Determine the (x, y) coordinate at the center of the cell enclosing the given text.  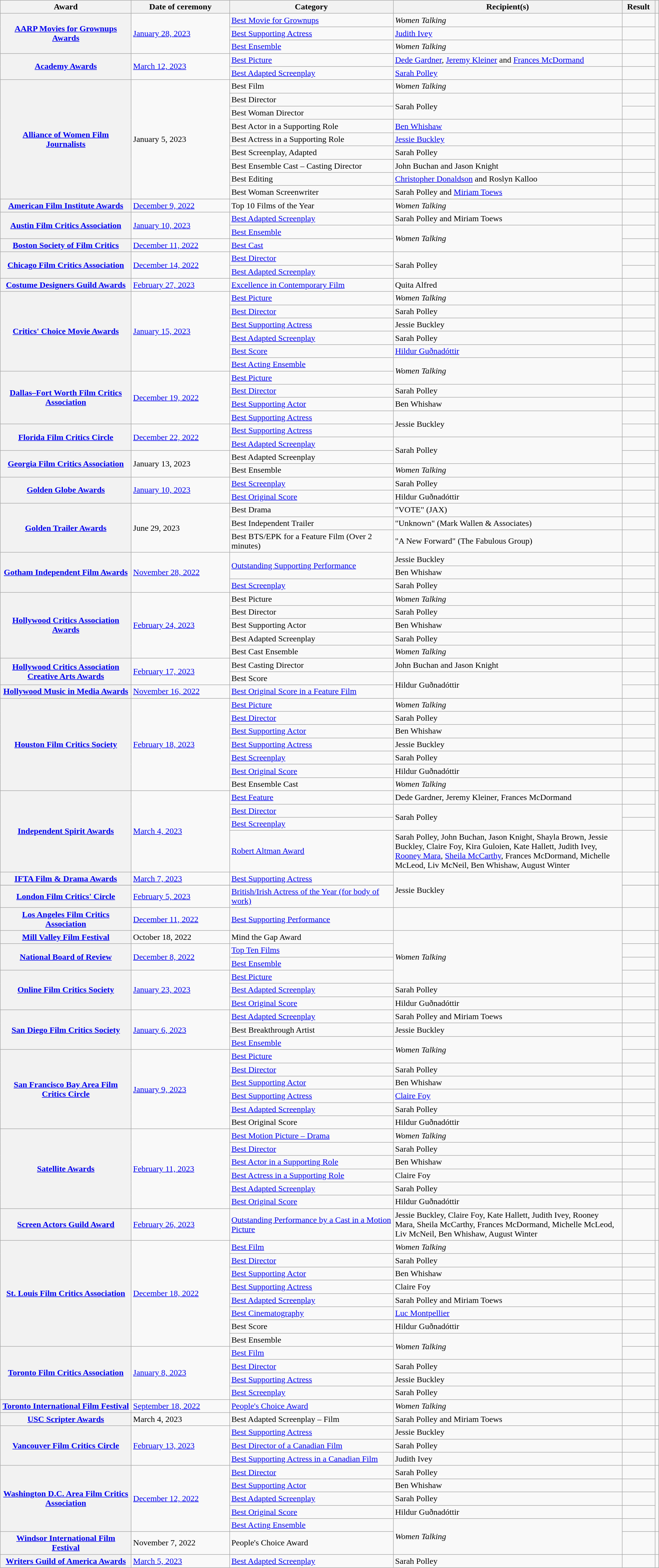
Dallas–Fort Worth Film Critics Association (66, 397)
Best Ensemble Cast (311, 784)
January 28, 2023 (181, 33)
Recipient(s) (507, 7)
December 12, 2022 (181, 1498)
San Francisco Bay Area Film Critics Circle (66, 1089)
Best Adapted Screenplay – Film (311, 1419)
Golden Globe Awards (66, 490)
September 18, 2022 (181, 1406)
Independent Spirit Awards (66, 831)
December 9, 2022 (181, 206)
January 5, 2023 (181, 139)
Costume Designers Guild Awards (66, 285)
March 7, 2023 (181, 879)
Austin Film Critics Association (66, 225)
December 22, 2022 (181, 437)
Award (66, 7)
Hollywood Critics Association Awards (66, 625)
Golden Trailer Awards (66, 528)
Excellence in Contemporary Film (311, 285)
Gotham Independent Film Awards (66, 572)
"VOTE" (JAX) (507, 510)
Los Angeles Film Critics Association (66, 919)
Quita Alfred (507, 285)
Category (311, 7)
IFTA Film & Drama Awards (66, 879)
Toronto International Film Festival (66, 1406)
"A New Forward" (The Fabulous Group) (507, 541)
Luc Montpellier (507, 1313)
March 12, 2023 (181, 66)
December 8, 2022 (181, 957)
January 8, 2023 (181, 1373)
London Film Critics' Circle (66, 897)
Florida Film Critics Circle (66, 437)
Best Ensemble Cast – Casting Director (311, 166)
Best Director of a Canadian Film (311, 1446)
Best Supporting Actress in a Canadian Film (311, 1459)
Mind the Gap Award (311, 937)
January 23, 2023 (181, 990)
Dede Gardner, Jeremy Kleiner, Frances McDormand (507, 797)
Best Motion Picture – Drama (311, 1136)
Date of ceremony (181, 7)
Boston Society of Film Critics (66, 245)
AARP Movies for Grownups Awards (66, 33)
January 15, 2023 (181, 331)
Best Drama (311, 510)
June 29, 2023 (181, 528)
Mill Valley Film Festival (66, 937)
Best Screenplay, Adapted (311, 152)
National Board of Review (66, 957)
February 5, 2023 (181, 897)
October 18, 2022 (181, 937)
Chicago Film Critics Association (66, 265)
Best Feature (311, 797)
Washington D.C. Area Film Critics Association (66, 1498)
Best Editing (311, 179)
February 13, 2023 (181, 1446)
San Diego Film Critics Society (66, 1030)
Screen Actors Guild Award (66, 1224)
Christopher Donaldson and Roslyn Kalloo (507, 179)
Best Woman Screenwriter (311, 192)
January 6, 2023 (181, 1030)
Outstanding Performance by a Cast in a Motion Picture (311, 1224)
Online Film Critics Society (66, 990)
Robert Altman Award (311, 851)
Best Movie for Grownups (311, 20)
Vancouver Film Critics Circle (66, 1446)
British/Irish Actress of the Year (for body of work) (311, 897)
Writers Guild of America Awards (66, 1561)
January 9, 2023 (181, 1089)
Result (639, 7)
February 26, 2023 (181, 1224)
Georgia Film Critics Association (66, 464)
February 11, 2023 (181, 1169)
February 18, 2023 (181, 744)
Best Cast Ensemble (311, 652)
Academy Awards (66, 66)
Alliance of Women Film Journalists (66, 139)
Best BTS/EPK for a Feature Film (Over 2 minutes) (311, 541)
Houston Film Critics Society (66, 744)
February 24, 2023 (181, 625)
Best Original Score in a Feature Film (311, 691)
December 18, 2022 (181, 1293)
January 13, 2023 (181, 464)
November 16, 2022 (181, 691)
Critics' Choice Movie Awards (66, 331)
December 19, 2022 (181, 397)
Best Cinematography (311, 1313)
Satellite Awards (66, 1169)
Dede Gardner, Jeremy Kleiner and Frances McDormand (507, 60)
American Film Institute Awards (66, 206)
Top Ten Films (311, 950)
Outstanding Supporting Performance (311, 566)
Best Supporting Performance (311, 919)
Windsor International Film Festival (66, 1543)
Top 10 Films of the Year (311, 206)
Hollywood Critics Association Creative Arts Awards (66, 672)
Best Woman Director (311, 113)
December 14, 2022 (181, 265)
November 7, 2022 (181, 1543)
Best Breakthrough Artist (311, 1030)
USC Scripter Awards (66, 1419)
Hollywood Music in Media Awards (66, 691)
St. Louis Film Critics Association (66, 1293)
Best Independent Trailer (311, 523)
Best Cast (311, 245)
February 27, 2023 (181, 285)
February 17, 2023 (181, 672)
Toronto Film Critics Association (66, 1373)
March 5, 2023 (181, 1561)
November 28, 2022 (181, 572)
Best Casting Director (311, 665)
"Unknown" (Mark Wallen & Associates) (507, 523)
